Extract the (X, Y) coordinate from the center of the cell holding the provided text.  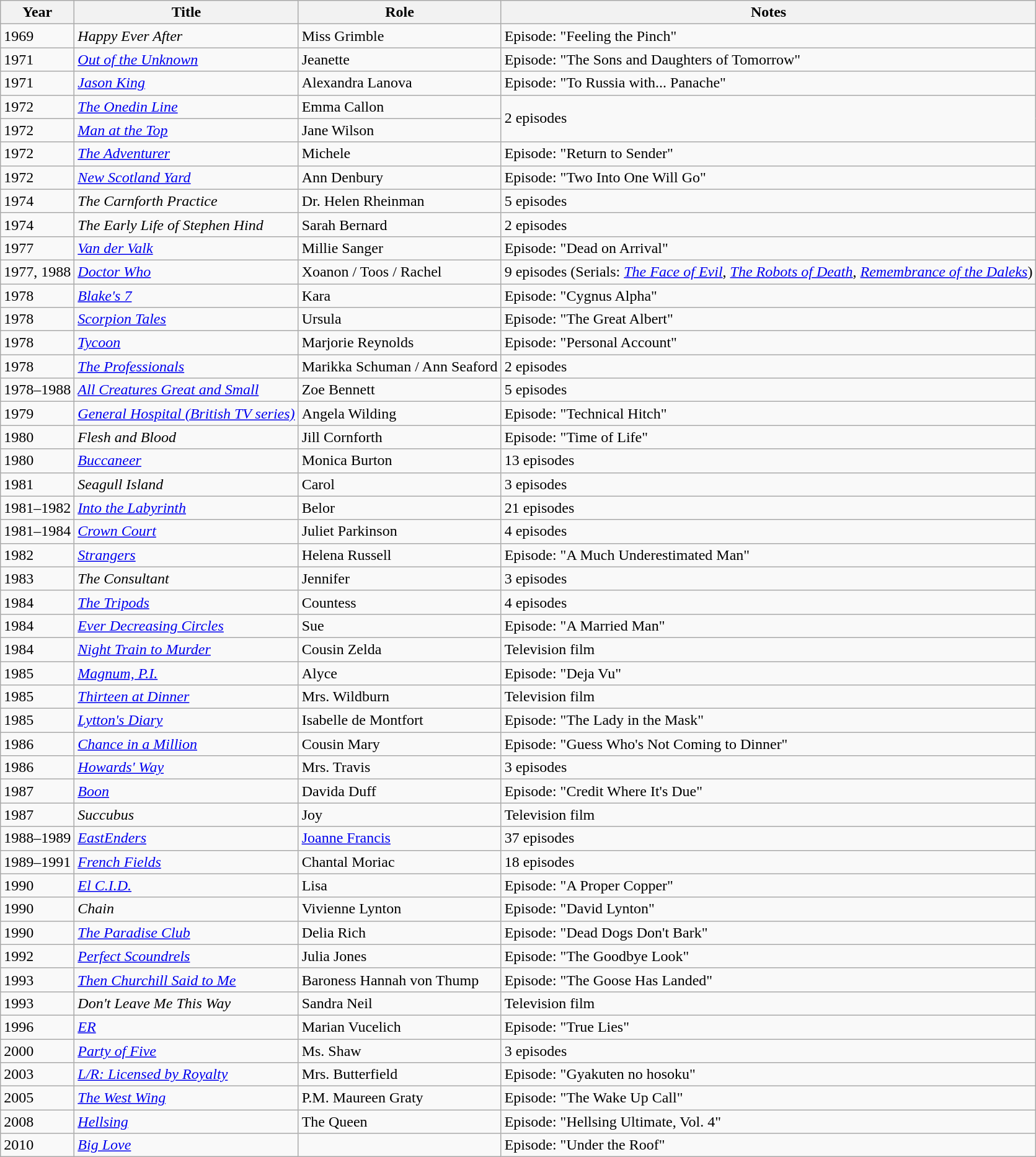
1988–1989 (37, 838)
Night Train to Murder (186, 649)
Xoanon / Toos / Rachel (399, 272)
Flesh and Blood (186, 437)
Jeanette (399, 60)
EastEnders (186, 838)
Title (186, 12)
21 episodes (769, 508)
P.M. Maureen Graty (399, 1098)
1978–1988 (37, 390)
Chain (186, 909)
Episode: "Cygnus Alpha" (769, 296)
1982 (37, 555)
El C.I.D. (186, 885)
Then Churchill Said to Me (186, 980)
Episode: "Time of Life" (769, 437)
Mrs. Wildburn (399, 697)
All Creatures Great and Small (186, 390)
Mrs. Travis (399, 768)
The Professionals (186, 366)
9 episodes (Serials: The Face of Evil, The Robots of Death, Remembrance of the Daleks) (769, 272)
Episode: "Dead on Arrival" (769, 248)
Joy (399, 815)
Delia Rich (399, 933)
1981 (37, 484)
Ever Decreasing Circles (186, 626)
Dr. Helen Rheinman (399, 201)
Marian Vucelich (399, 1027)
1977, 1988 (37, 272)
Kara (399, 296)
Episode: "The Lady in the Mask" (769, 720)
ER (186, 1027)
2003 (37, 1075)
Chance in a Million (186, 744)
Tycoon (186, 343)
Joanne Francis (399, 838)
Episode: "The Sons and Daughters of Tomorrow" (769, 60)
Helena Russell (399, 555)
Ursula (399, 319)
Lytton's Diary (186, 720)
Episode: "Guess Who's Not Coming to Dinner" (769, 744)
Episode: "The Goodbye Look" (769, 956)
Jill Cornforth (399, 437)
Episode: "Personal Account" (769, 343)
Strangers (186, 555)
Monica Burton (399, 461)
Cousin Zelda (399, 649)
Doctor Who (186, 272)
Episode: "Technical Hitch" (769, 414)
French Fields (186, 862)
Lisa (399, 885)
Jennifer (399, 578)
Episode: "David Lynton" (769, 909)
Emma Callon (399, 107)
Episode: "Deja Vu" (769, 673)
Role (399, 12)
Jason King (186, 83)
Chantal Moriac (399, 862)
Baroness Hannah von Thump (399, 980)
Davida Duff (399, 791)
Episode: "Credit Where It's Due" (769, 791)
1989–1991 (37, 862)
Thirteen at Dinner (186, 697)
Zoe Bennett (399, 390)
Don't Leave Me This Way (186, 1003)
Episode: "A Proper Copper" (769, 885)
2005 (37, 1098)
Michele (399, 154)
Juliet Parkinson (399, 531)
L/R: Licensed by Royalty (186, 1075)
The Carnforth Practice (186, 201)
Belor (399, 508)
13 episodes (769, 461)
Episode: "The Wake Up Call" (769, 1098)
Episode: "A Much Underestimated Man" (769, 555)
Ann Denbury (399, 177)
Out of the Unknown (186, 60)
Sarah Bernard (399, 224)
Marikka Schuman / Ann Seaford (399, 366)
Episode: "Feeling the Pinch" (769, 36)
Episode: "The Goose Has Landed" (769, 980)
Howards' Way (186, 768)
Jane Wilson (399, 130)
1977 (37, 248)
1979 (37, 414)
Ms. Shaw (399, 1051)
Episode: "The Great Albert" (769, 319)
Episode: "To Russia with... Panache" (769, 83)
Crown Court (186, 531)
The Tripods (186, 602)
Boon (186, 791)
Man at the Top (186, 130)
The Paradise Club (186, 933)
Perfect Scoundrels (186, 956)
The Queen (399, 1122)
Van der Valk (186, 248)
Miss Grimble (399, 36)
1969 (37, 36)
Carol (399, 484)
18 episodes (769, 862)
The Adventurer (186, 154)
Episode: "Gyakuten no hosoku" (769, 1075)
Party of Five (186, 1051)
Marjorie Reynolds (399, 343)
Episode: "Two Into One Will Go" (769, 177)
Vivienne Lynton (399, 909)
Notes (769, 12)
General Hospital (British TV series) (186, 414)
Buccaneer (186, 461)
Magnum, P.I. (186, 673)
37 episodes (769, 838)
Episode: "Return to Sender" (769, 154)
Millie Sanger (399, 248)
Into the Labyrinth (186, 508)
Episode: "Under the Roof" (769, 1145)
2010 (37, 1145)
Episode: "Hellsing Ultimate, Vol. 4" (769, 1122)
2008 (37, 1122)
Sandra Neil (399, 1003)
2000 (37, 1051)
Episode: "Dead Dogs Don't Bark" (769, 933)
Succubus (186, 815)
1983 (37, 578)
New Scotland Yard (186, 177)
1996 (37, 1027)
Episode: "True Lies" (769, 1027)
Sue (399, 626)
Happy Ever After (186, 36)
Scorpion Tales (186, 319)
Cousin Mary (399, 744)
Mrs. Butterfield (399, 1075)
Seagull Island (186, 484)
The West Wing (186, 1098)
The Onedin Line (186, 107)
Alexandra Lanova (399, 83)
Year (37, 12)
Countess (399, 602)
Blake's 7 (186, 296)
1981–1984 (37, 531)
Julia Jones (399, 956)
Angela Wilding (399, 414)
Isabelle de Montfort (399, 720)
Big Love (186, 1145)
1981–1982 (37, 508)
1992 (37, 956)
The Consultant (186, 578)
Alyce (399, 673)
The Early Life of Stephen Hind (186, 224)
Hellsing (186, 1122)
Episode: "A Married Man" (769, 626)
